Output the [x, y] coordinate of the center of the cell containing the given text.  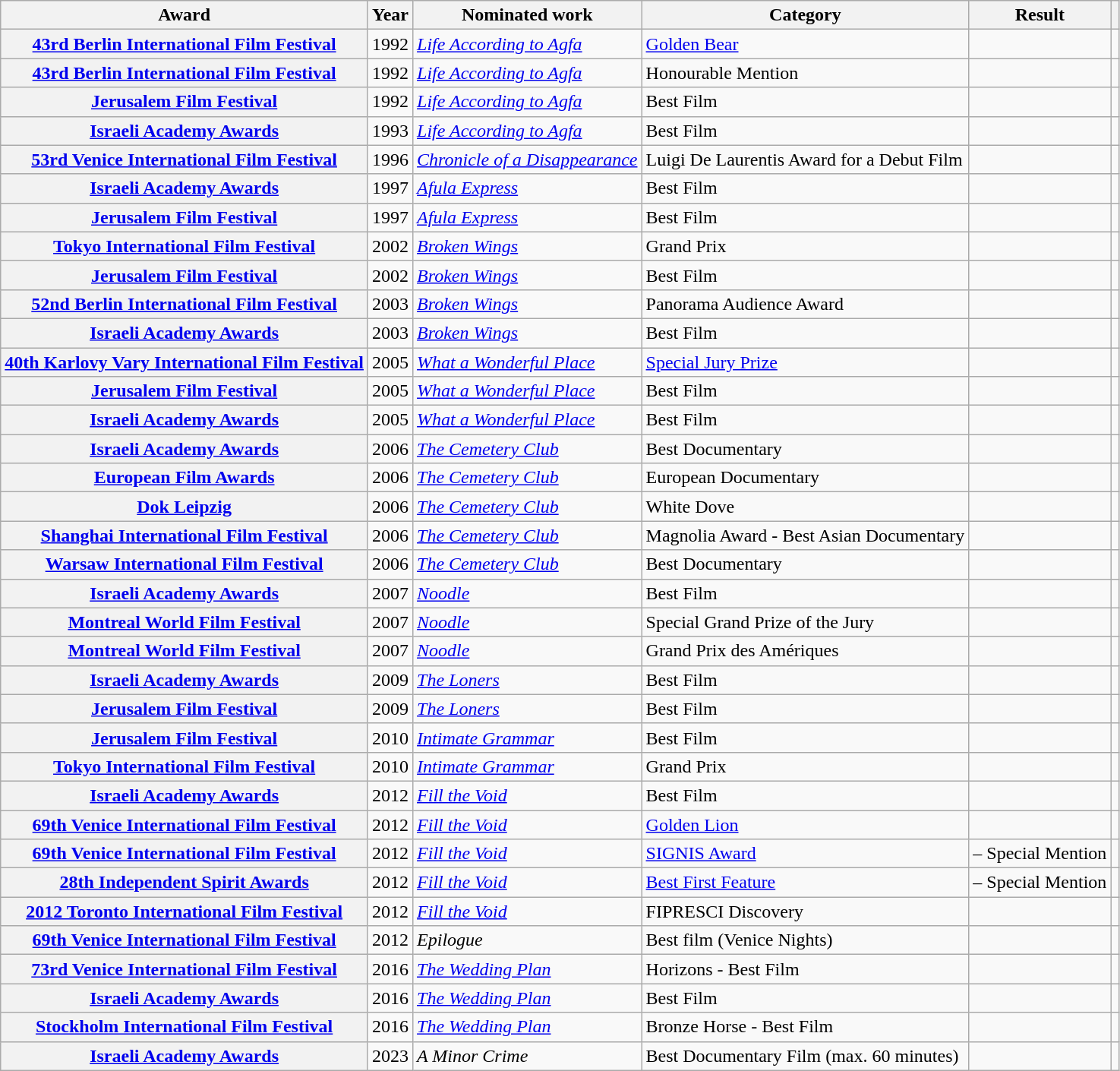
Chronicle of a Disappearance [527, 160]
Special Grand Prize of the Jury [805, 622]
Horizons - Best Film [805, 969]
Panorama Audience Award [805, 304]
Golden Lion [805, 824]
1996 [390, 160]
Shanghai International Film Festival [185, 535]
52nd Berlin International Film Festival [185, 304]
Category [805, 15]
FIPRESCI Discovery [805, 911]
A Minor Crime [527, 1056]
53rd Venice International Film Festival [185, 160]
Special Jury Prize [805, 362]
28th Independent Spirit Awards [185, 883]
European Film Awards [185, 478]
Nominated work [527, 15]
Best film (Venice Nights) [805, 940]
2012 Toronto International Film Festival [185, 911]
Award [185, 15]
40th Karlovy Vary International Film Festival [185, 362]
Epilogue [527, 940]
White Dove [805, 507]
Stockholm International Film Festival [185, 1027]
Honourable Mention [805, 73]
Year [390, 15]
Best Documentary Film (max. 60 minutes) [805, 1056]
Result [1040, 15]
Warsaw International Film Festival [185, 564]
Bronze Horse - Best Film [805, 1027]
Grand Prix des Amériques [805, 651]
Best First Feature [805, 883]
European Documentary [805, 478]
1993 [390, 131]
73rd Venice International Film Festival [185, 969]
Golden Bear [805, 44]
Magnolia Award - Best Asian Documentary [805, 535]
Luigi De Laurentis Award for a Debut Film [805, 160]
SIGNIS Award [805, 854]
2023 [390, 1056]
Dok Leipzig [185, 507]
